Capture the cell that displays the provided text and extract its [x, y] central coordinate. 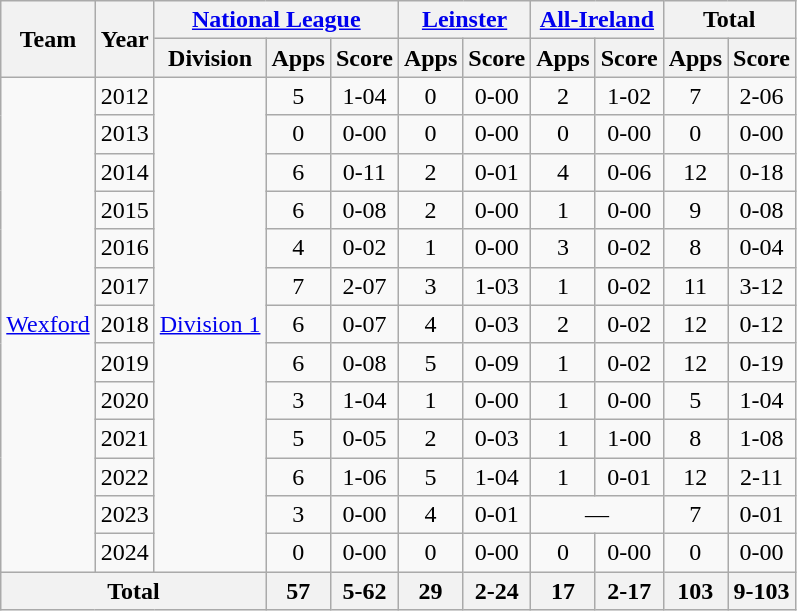
2016 [124, 248]
2024 [124, 553]
2015 [124, 210]
0-05 [364, 438]
0-11 [364, 172]
Division 1 [210, 324]
Leinster [464, 20]
2013 [124, 134]
9-103 [762, 591]
2017 [124, 286]
57 [298, 591]
2020 [124, 400]
0-19 [762, 362]
0-04 [762, 248]
2-06 [762, 96]
All-Ireland [597, 20]
1-00 [629, 438]
0-09 [497, 362]
2018 [124, 324]
9 [695, 210]
2019 [124, 362]
2021 [124, 438]
2023 [124, 515]
1-06 [364, 477]
2012 [124, 96]
— [597, 515]
1-02 [629, 96]
Wexford [48, 324]
29 [430, 591]
0-12 [762, 324]
0-07 [364, 324]
5-62 [364, 591]
2-07 [364, 286]
0-06 [629, 172]
Year [124, 39]
1-03 [497, 286]
0-18 [762, 172]
Team [48, 39]
2-11 [762, 477]
1-08 [762, 438]
103 [695, 591]
2-24 [497, 591]
2014 [124, 172]
3-12 [762, 286]
2022 [124, 477]
2-17 [629, 591]
17 [563, 591]
11 [695, 286]
Division [210, 58]
National League [276, 20]
